Return the [X, Y] coordinate for the center point of the cell that contains the specified text.  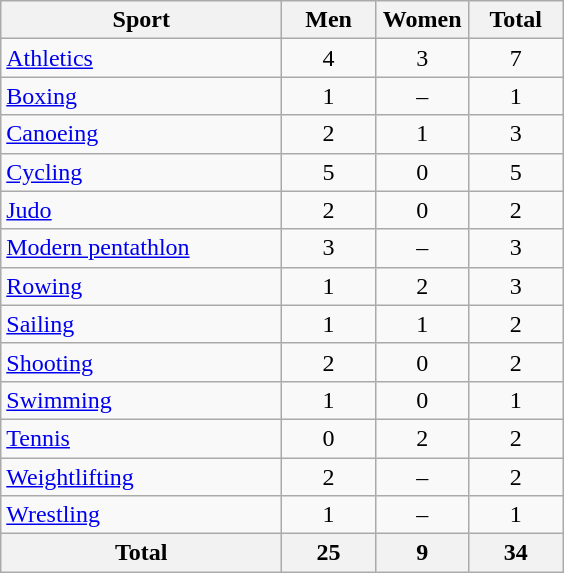
Judo [142, 210]
Shooting [142, 362]
Rowing [142, 286]
Weightlifting [142, 477]
4 [329, 58]
Modern pentathlon [142, 248]
Sport [142, 20]
25 [329, 553]
Tennis [142, 438]
Boxing [142, 96]
34 [516, 553]
Men [329, 20]
Swimming [142, 400]
Wrestling [142, 515]
Women [422, 20]
Sailing [142, 324]
Canoeing [142, 134]
9 [422, 553]
7 [516, 58]
Cycling [142, 172]
Athletics [142, 58]
